Scan for the cell matching the given text and deliver its (X, Y) coordinate at center. 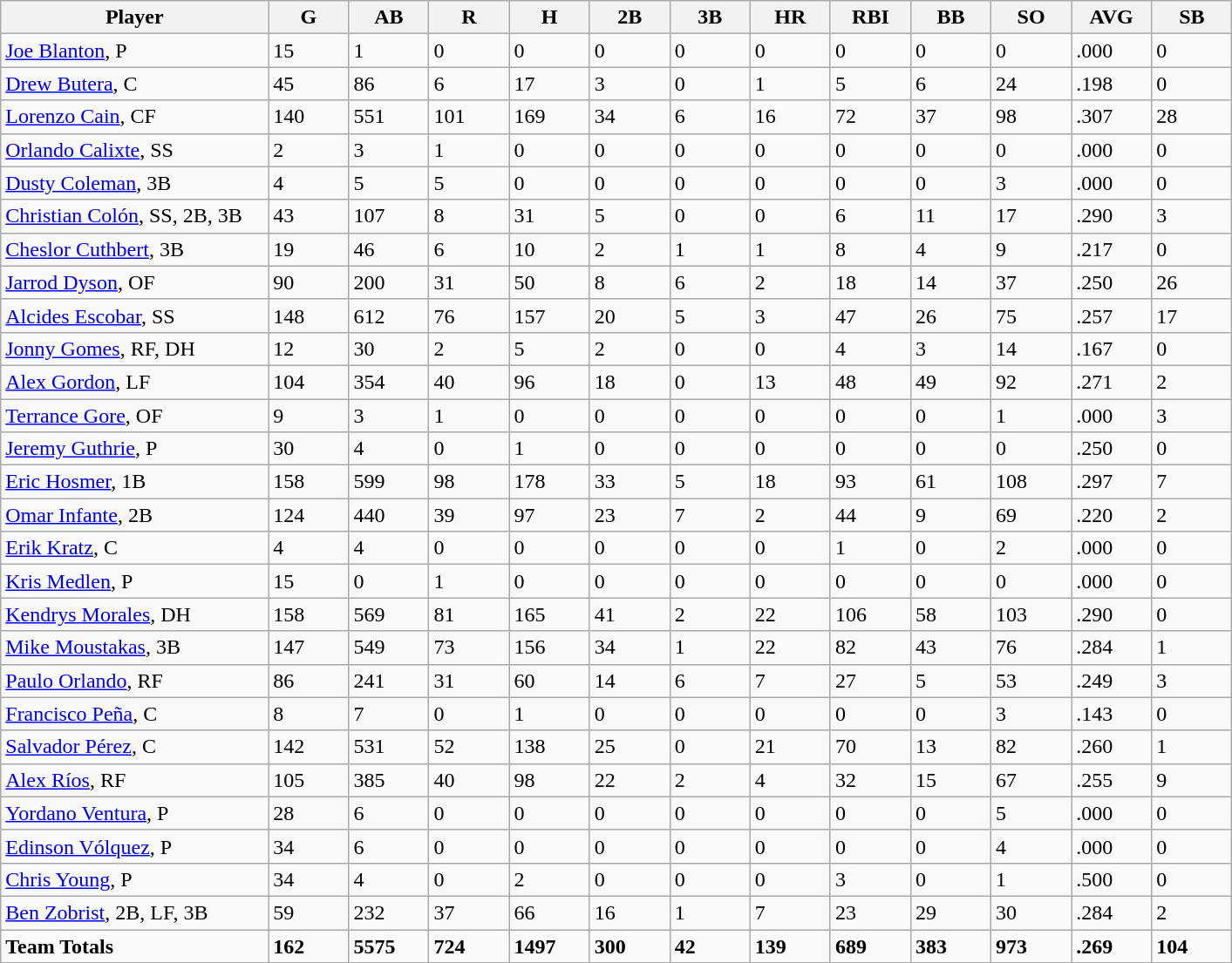
689 (870, 946)
599 (389, 482)
93 (870, 482)
107 (389, 216)
549 (389, 648)
165 (549, 614)
48 (870, 382)
.220 (1112, 515)
156 (549, 648)
Christian Colón, SS, 2B, 3B (134, 216)
53 (1031, 681)
Francisco Peña, C (134, 714)
1497 (549, 946)
Erik Kratz, C (134, 548)
52 (469, 747)
.257 (1112, 315)
105 (309, 780)
69 (1031, 515)
157 (549, 315)
Jonny Gomes, RF, DH (134, 349)
.217 (1112, 249)
569 (389, 614)
32 (870, 780)
Team Totals (134, 946)
42 (710, 946)
10 (549, 249)
.198 (1112, 84)
BB (950, 17)
.307 (1112, 117)
5575 (389, 946)
96 (549, 382)
162 (309, 946)
.167 (1112, 349)
383 (950, 946)
.260 (1112, 747)
Alex Gordon, LF (134, 382)
.143 (1112, 714)
19 (309, 249)
HR (790, 17)
Kris Medlen, P (134, 581)
72 (870, 117)
24 (1031, 84)
2B (630, 17)
RBI (870, 17)
75 (1031, 315)
97 (549, 515)
124 (309, 515)
58 (950, 614)
.297 (1112, 482)
Alex Ríos, RF (134, 780)
33 (630, 482)
612 (389, 315)
59 (309, 912)
Salvador Pérez, C (134, 747)
92 (1031, 382)
103 (1031, 614)
724 (469, 946)
25 (630, 747)
Kendrys Morales, DH (134, 614)
Edinson Vólquez, P (134, 846)
Eric Hosmer, 1B (134, 482)
50 (549, 282)
G (309, 17)
39 (469, 515)
44 (870, 515)
354 (389, 382)
178 (549, 482)
81 (469, 614)
.249 (1112, 681)
Chris Young, P (134, 879)
73 (469, 648)
300 (630, 946)
67 (1031, 780)
Paulo Orlando, RF (134, 681)
531 (389, 747)
90 (309, 282)
Jarrod Dyson, OF (134, 282)
.500 (1112, 879)
27 (870, 681)
142 (309, 747)
147 (309, 648)
200 (389, 282)
Jeremy Guthrie, P (134, 449)
70 (870, 747)
Lorenzo Cain, CF (134, 117)
R (469, 17)
106 (870, 614)
21 (790, 747)
Joe Blanton, P (134, 51)
139 (790, 946)
12 (309, 349)
169 (549, 117)
Terrance Gore, OF (134, 416)
Ben Zobrist, 2B, LF, 3B (134, 912)
241 (389, 681)
AVG (1112, 17)
232 (389, 912)
11 (950, 216)
Cheslor Cuthbert, 3B (134, 249)
.269 (1112, 946)
41 (630, 614)
47 (870, 315)
101 (469, 117)
61 (950, 482)
Orlando Calixte, SS (134, 150)
973 (1031, 946)
140 (309, 117)
H (549, 17)
SB (1192, 17)
29 (950, 912)
Dusty Coleman, 3B (134, 183)
45 (309, 84)
.271 (1112, 382)
49 (950, 382)
108 (1031, 482)
440 (389, 515)
AB (389, 17)
60 (549, 681)
3B (710, 17)
148 (309, 315)
Yordano Ventura, P (134, 813)
138 (549, 747)
Mike Moustakas, 3B (134, 648)
SO (1031, 17)
551 (389, 117)
Alcides Escobar, SS (134, 315)
46 (389, 249)
Omar Infante, 2B (134, 515)
Drew Butera, C (134, 84)
385 (389, 780)
66 (549, 912)
Player (134, 17)
20 (630, 315)
.255 (1112, 780)
